Return the (X, Y) coordinate for the center point of the cell that contains the specified text.  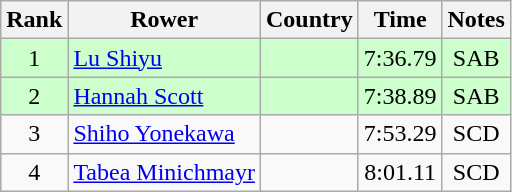
Time (400, 20)
Country (310, 20)
1 (34, 58)
Shiho Yonekawa (164, 134)
Rower (164, 20)
Lu Shiyu (164, 58)
8:01.11 (400, 172)
Tabea Minichmayr (164, 172)
4 (34, 172)
2 (34, 96)
7:53.29 (400, 134)
Notes (476, 20)
7:36.79 (400, 58)
3 (34, 134)
Rank (34, 20)
7:38.89 (400, 96)
Hannah Scott (164, 96)
